Provide the [X, Y] coordinate of the cell's center where the given text is located.  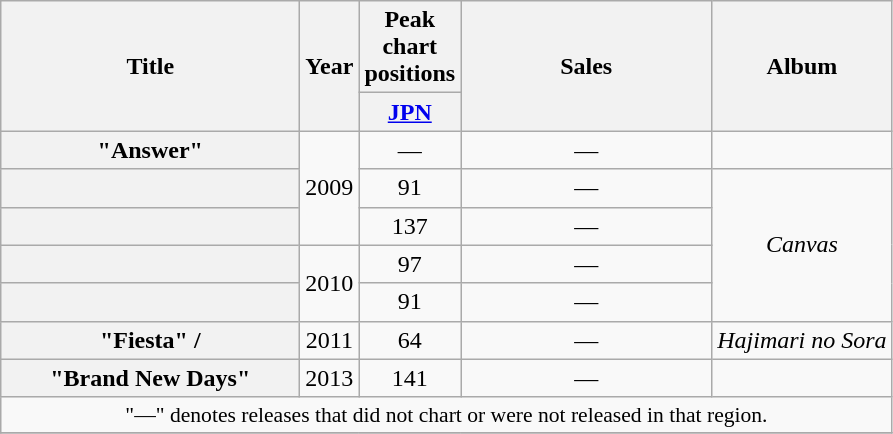
2013 [330, 378]
JPN [410, 112]
137 [410, 226]
2009 [330, 188]
"—" denotes releases that did not chart or were not released in that region. [446, 415]
141 [410, 378]
"Answer" [150, 150]
Album [802, 66]
2010 [330, 283]
Sales [586, 66]
2011 [330, 340]
"Fiesta" / [150, 340]
Hajimari no Sora [802, 340]
97 [410, 264]
64 [410, 340]
Canvas [802, 245]
Year [330, 66]
Peak chart positions [410, 47]
"Brand New Days" [150, 378]
Title [150, 66]
